Return [X, Y] of the center of cell containing provided text 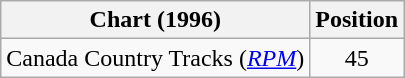
45 [357, 58]
Position [357, 20]
Chart (1996) [156, 20]
Canada Country Tracks (RPM) [156, 58]
